Capture the cell that displays the provided text and extract its [X, Y] central coordinate. 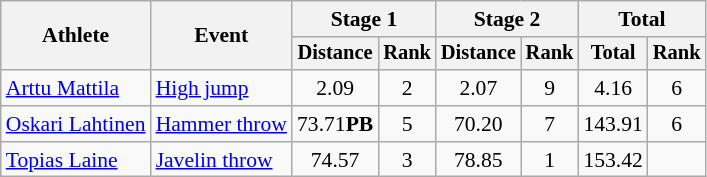
Arttu Mattila [76, 88]
9 [550, 88]
Stage 1 [364, 19]
High jump [222, 88]
73.71PB [335, 124]
Stage 2 [507, 19]
Oskari Lahtinen [76, 124]
2 [407, 88]
4.16 [612, 88]
2.09 [335, 88]
2.07 [478, 88]
5 [407, 124]
7 [550, 124]
143.91 [612, 124]
70.20 [478, 124]
Hammer throw [222, 124]
Event [222, 36]
Athlete [76, 36]
